Identify which cell holds the provided text, then report its (x, y) central coordinate. 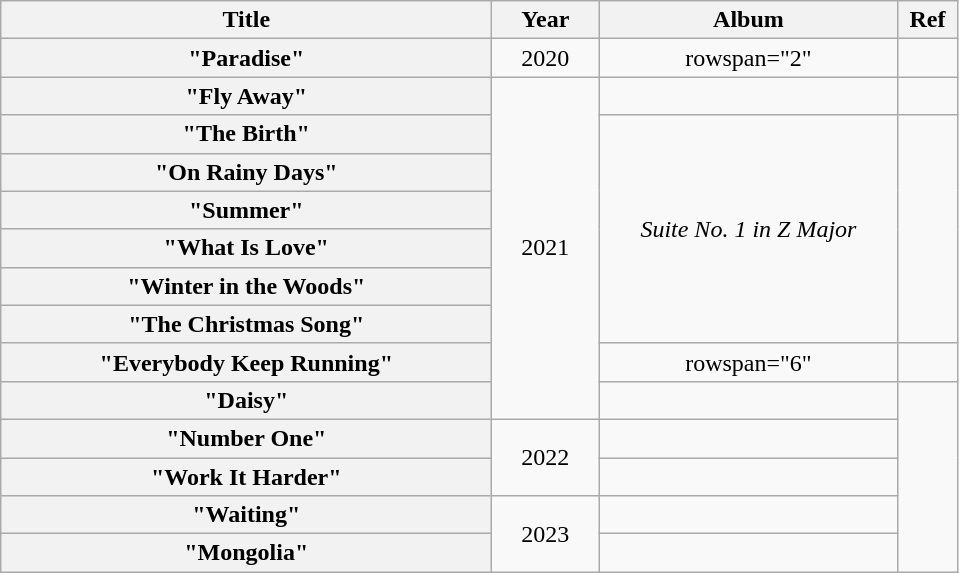
"Everybody Keep Running" (246, 362)
"The Birth" (246, 134)
Title (246, 20)
"Daisy" (246, 400)
"Fly Away" (246, 96)
rowspan="6" (748, 362)
"On Rainy Days" (246, 172)
"Waiting" (246, 515)
2022 (546, 457)
"The Christmas Song" (246, 324)
"What Is Love" (246, 248)
"Winter in the Woods" (246, 286)
2020 (546, 58)
Ref (928, 20)
Year (546, 20)
Album (748, 20)
rowspan="2" (748, 58)
"Work It Harder" (246, 477)
"Paradise" (246, 58)
"Mongolia" (246, 553)
"Summer" (246, 210)
"Number One" (246, 438)
Suite No. 1 in Z Major (748, 229)
2021 (546, 248)
2023 (546, 534)
